Find where the given text appears and provide that cell's center as [X, Y] coordinate. 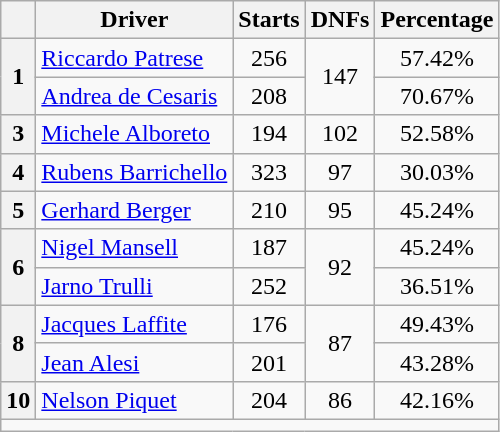
Riccardo Patrese [134, 58]
43.28% [437, 362]
3 [18, 134]
70.67% [437, 96]
42.16% [437, 400]
Nigel Mansell [134, 248]
49.43% [437, 324]
Andrea de Cesaris [134, 96]
204 [269, 400]
57.42% [437, 58]
Nelson Piquet [134, 400]
4 [18, 172]
147 [340, 77]
52.58% [437, 134]
92 [340, 267]
Jean Alesi [134, 362]
30.03% [437, 172]
187 [269, 248]
Rubens Barrichello [134, 172]
208 [269, 96]
97 [340, 172]
Jarno Trulli [134, 286]
Driver [134, 20]
256 [269, 58]
87 [340, 343]
201 [269, 362]
8 [18, 343]
323 [269, 172]
194 [269, 134]
6 [18, 267]
95 [340, 210]
102 [340, 134]
210 [269, 210]
176 [269, 324]
1 [18, 77]
DNFs [340, 20]
Michele Alboreto [134, 134]
252 [269, 286]
86 [340, 400]
Percentage [437, 20]
Gerhard Berger [134, 210]
36.51% [437, 286]
Starts [269, 20]
10 [18, 400]
5 [18, 210]
Jacques Laffite [134, 324]
